Capture the cell that displays the provided text and extract its (X, Y) central coordinate. 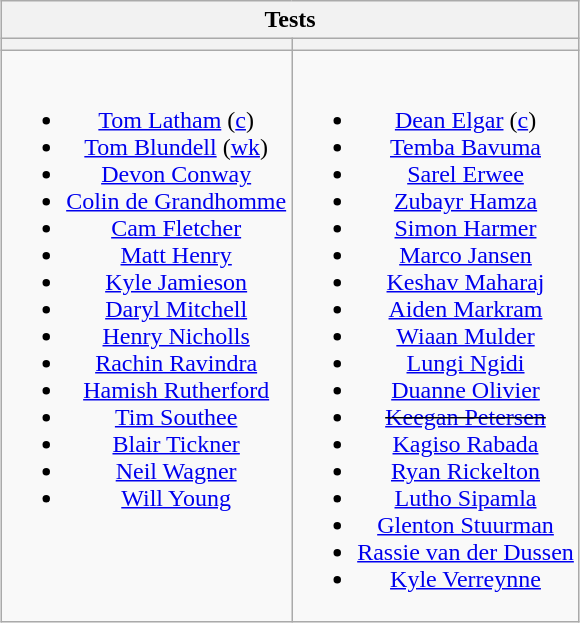
Tests (290, 20)
